Return (x, y) of the center of cell containing provided text 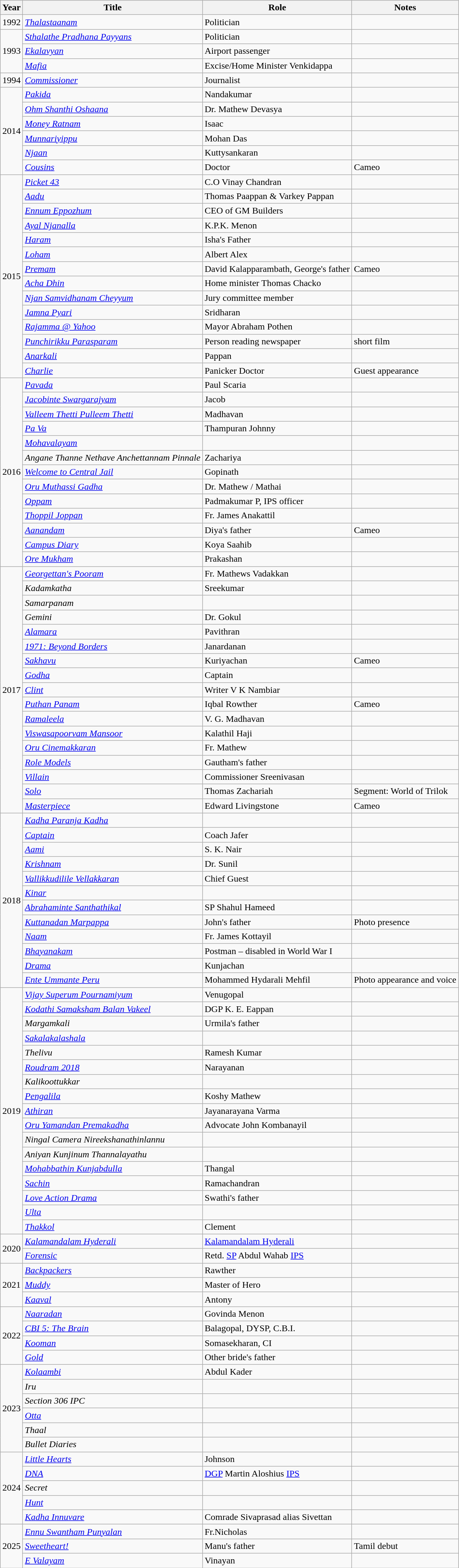
Pakida (113, 95)
Jacob (277, 399)
Naam (113, 937)
Ningal Camera Nireekshanathinlannu (113, 1140)
Godha (113, 675)
Muddy (113, 1285)
Narayanan (277, 1067)
Iqbal Rowther (277, 704)
Guest appearance (405, 370)
Love Action Drama (113, 1198)
SP Shahul Hameed (277, 908)
Govinda Menon (277, 1314)
Nandakumar (277, 95)
DGP Martin Aloshius IPS (277, 1473)
Dr. Sunil (277, 864)
Picket 43 (113, 182)
2014 (11, 131)
2025 (11, 1546)
Valleem Thetti Pulleem Thetti (113, 414)
S. K. Nair (277, 849)
Kadha Paranja Kadha (113, 820)
Thomas Paappan & Varkey Pappan (277, 196)
Role (277, 8)
1992 (11, 22)
Isaac (277, 124)
Vijay Superum Pournamiyum (113, 994)
Comrade Sivaprasad alias Sivettan (277, 1517)
Title (113, 8)
Alamara (113, 631)
Mohan Das (277, 138)
Chief Guest (277, 878)
E Valayam (113, 1560)
2023 (11, 1408)
Fr. Mathew (277, 748)
Dr. Gokul (277, 617)
Dr. Mathew Devasya (277, 109)
Secret (113, 1488)
Oru Cinemakkaran (113, 748)
Photo appearance and voice (405, 980)
Excise/Home Minister Venkidappa (277, 66)
Antony (277, 1299)
Kuttysankaran (277, 153)
Home minister Thomas Chacko (277, 283)
2021 (11, 1285)
Writer V K Nambiar (277, 690)
Sakalakalashala (113, 1038)
Njaan (113, 153)
Kodathi Samaksham Balan Vakeel (113, 1009)
Somasekharan, CI (277, 1343)
Koshy Mathew (277, 1096)
Paul Scaria (277, 385)
1994 (11, 80)
Ramesh Kumar (277, 1052)
C.O Vinay Chandran (277, 182)
Manu's father (277, 1546)
Ore Mukham (113, 559)
Notes (405, 8)
Zachariya (277, 458)
Kooman (113, 1343)
Commissioner (113, 80)
Jamna Pyari (113, 312)
Year (11, 8)
Puthan Panam (113, 704)
Diya's father (277, 530)
Haram (113, 240)
Panicker Doctor (277, 370)
Ulta (113, 1212)
Thaal (113, 1430)
Vallikkudilile Vellakkaran (113, 878)
Oru Yamandan Premakadha (113, 1125)
Rawther (277, 1270)
Kolaambi (113, 1372)
2020 (11, 1248)
Clement (277, 1227)
Athiran (113, 1111)
Otta (113, 1415)
Kaaval (113, 1299)
Premam (113, 269)
Section 306 IPC (113, 1401)
Munnariyippu (113, 138)
Thalastaanam (113, 22)
Edward Livingstone (277, 806)
Bhayanakam (113, 951)
short film (405, 341)
Sachin (113, 1183)
Welcome to Central Jail (113, 472)
Thangal (277, 1169)
Villain (113, 777)
Venugopal (277, 994)
Angane Thanne Nethave Anchettannam Pinnale (113, 458)
Georgettan's Pooram (113, 574)
K.P.K. Menon (277, 225)
Janardanan (277, 646)
Samarpanam (113, 602)
Jury committee member (277, 298)
Money Ratnam (113, 124)
Margamkali (113, 1023)
1971: Beyond Borders (113, 646)
Thelivu (113, 1052)
Advocate John Kombanayil (277, 1125)
Jacobinte Swargarajyam (113, 399)
Ennu Swantham Punyalan (113, 1531)
Masterpiece (113, 806)
Person reading newspaper (277, 341)
Pa Va (113, 429)
Ramachandran (277, 1183)
CBI 5: The Brain (113, 1328)
Fr. James Kottayil (277, 937)
Hunt (113, 1502)
Swathi's father (277, 1198)
Airport passenger (277, 51)
Drama (113, 966)
Pavada (113, 385)
Njan Samvidhanam Cheyyum (113, 298)
Vinayan (277, 1560)
Ente Ummante Peru (113, 980)
2018 (11, 900)
Campus Diary (113, 545)
Punchirikku Parasparam (113, 341)
Thomas Zachariah (277, 791)
Madhavan (277, 414)
Rajamma @ Yahoo (113, 327)
Ayal Njanalla (113, 225)
Viswasapoorvam Mansoor (113, 733)
Albert Alex (277, 254)
DGP K. E. Eappan (277, 1009)
Sweetheart! (113, 1546)
Pappan (277, 356)
2017 (11, 689)
Thakkol (113, 1227)
Acha Dhin (113, 283)
Aami (113, 849)
Role Models (113, 762)
Sthalathe Pradhana Payyans (113, 37)
Master of Hero (277, 1285)
Kalikoottukkar (113, 1081)
David Kalapparambath, George's father (277, 269)
Ramaleela (113, 719)
Bullet Diaries (113, 1444)
Isha's Father (277, 240)
Sridharan (277, 312)
Kalathil Haji (277, 733)
Sakhavu (113, 661)
Kuttanadan Marpappa (113, 922)
Forensic (113, 1256)
Retd. SP Abdul Wahab IPS (277, 1256)
Cousins (113, 167)
Fr.Nicholas (277, 1531)
Urmila's father (277, 1023)
2024 (11, 1488)
Sreekumar (277, 588)
1993 (11, 51)
Solo (113, 791)
Padmakumar P, IPS officer (277, 501)
V. G. Madhavan (277, 719)
Aniyan Kunjinum Thannalayathu (113, 1154)
Commissioner Sreenivasan (277, 777)
Pavithran (277, 631)
DNA (113, 1473)
Pengalila (113, 1096)
John's father (277, 922)
Little Hearts (113, 1459)
Koya Saahib (277, 545)
Kuriyachan (277, 661)
Kinar (113, 893)
Jayanarayana Varma (277, 1111)
Charlie (113, 370)
Fr. James Anakattil (277, 516)
Clint (113, 690)
Segment: World of Trilok (405, 791)
Other bride's father (277, 1358)
Thampuran Johnny (277, 429)
Kadamkatha (113, 588)
Gopinath (277, 472)
Loham (113, 254)
Mayor Abraham Pothen (277, 327)
Balagopal, DYSP, C.B.I. (277, 1328)
2022 (11, 1335)
Thoppil Joppan (113, 516)
Kunjachan (277, 966)
Photo presence (405, 922)
Mohavalayam (113, 443)
Mafia (113, 66)
Aadu (113, 196)
Ekalavyan (113, 51)
2015 (11, 276)
Ohm Shanthi Oshaana (113, 109)
Mohabbathin Kunjabdulla (113, 1169)
Johnson (277, 1459)
Oru Muthassi Gadha (113, 487)
Iru (113, 1386)
Fr. Mathews Vadakkan (277, 574)
Abrahaminte Santhathikal (113, 908)
Aanandam (113, 530)
Prakashan (277, 559)
CEO of GM Builders (277, 211)
Postman – disabled in World War I (277, 951)
Roudram 2018 (113, 1067)
Dr. Mathew / Mathai (277, 487)
Naaradan (113, 1314)
Ennum Eppozhum (113, 211)
Kadha Innuvare (113, 1517)
Gemini (113, 617)
Gold (113, 1358)
Coach Jafer (277, 835)
Gautham's father (277, 762)
Doctor (277, 167)
Journalist (277, 80)
2019 (11, 1110)
Krishnam (113, 864)
Abdul Kader (277, 1372)
Mohammed Hydarali Mehfil (277, 980)
Anarkali (113, 356)
Backpackers (113, 1270)
Oppam (113, 501)
Tamil debut (405, 1546)
2016 (11, 472)
